Capture the cell that displays the provided text and extract its [x, y] central coordinate. 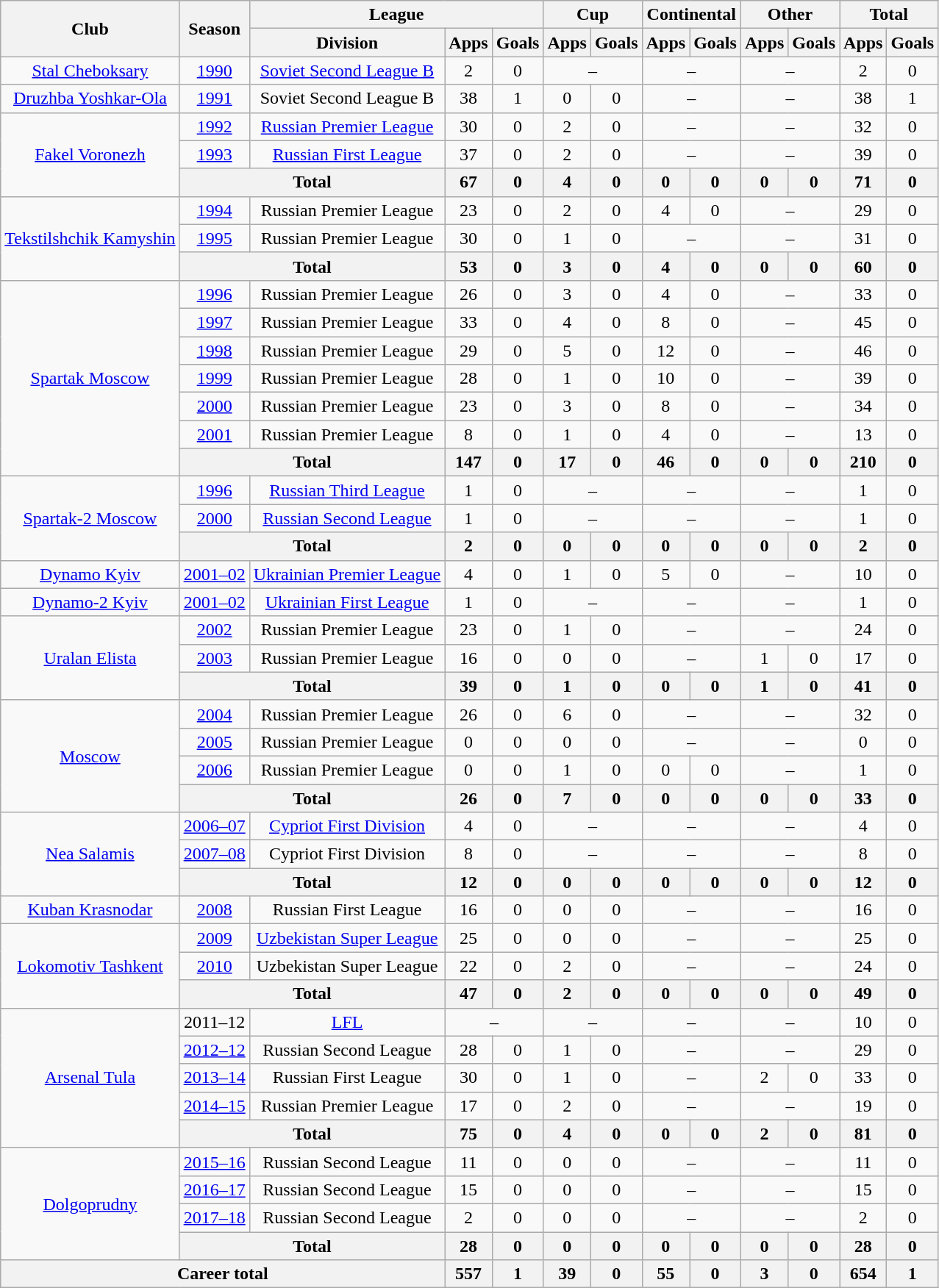
1990 [215, 71]
Division [347, 43]
2011–12 [215, 1022]
2006 [215, 770]
Season [215, 29]
654 [863, 1274]
41 [863, 686]
Druzhba Yoshkar-Ola [90, 99]
2012–12 [215, 1050]
Other [790, 15]
210 [863, 462]
47 [468, 994]
60 [863, 266]
2010 [215, 966]
Arsenal Tula [90, 1078]
55 [665, 1274]
1992 [215, 126]
Dynamo-2 Kyiv [90, 602]
League [396, 15]
37 [468, 154]
2003 [215, 658]
34 [863, 407]
81 [863, 1134]
1997 [215, 322]
1993 [215, 154]
6 [567, 714]
Ukrainian First League [347, 602]
2002 [215, 630]
Tekstilshchik Kamyshin [90, 238]
2001 [215, 434]
71 [863, 182]
Ukrainian Premier League [347, 574]
1994 [215, 210]
147 [468, 462]
Nea Salamis [90, 854]
Dynamo Kyiv [90, 574]
Spartak Moscow [90, 378]
LFL [347, 1022]
67 [468, 182]
Kuban Krasnodar [90, 910]
2004 [215, 714]
1991 [215, 99]
2014–15 [215, 1106]
2006–07 [215, 826]
Continental [691, 15]
Stal Cheboksary [90, 71]
Moscow [90, 756]
2013–14 [215, 1078]
49 [863, 994]
2009 [215, 938]
1995 [215, 238]
13 [863, 434]
7 [567, 798]
2015–16 [215, 1162]
Club [90, 29]
2008 [215, 910]
Career total [223, 1274]
1999 [215, 379]
Russian Third League [347, 490]
22 [468, 966]
2017–18 [215, 1217]
19 [863, 1106]
Uralan Elista [90, 658]
Dolgoprudny [90, 1203]
Spartak-2 Moscow [90, 518]
Cup [593, 15]
2005 [215, 742]
53 [468, 266]
75 [468, 1134]
45 [863, 322]
Fakel Voronezh [90, 154]
557 [468, 1274]
2016–17 [215, 1189]
Lokomotiv Tashkent [90, 966]
2007–08 [215, 854]
31 [863, 238]
1998 [215, 351]
